Detect which cell encompasses the target text, then output its (X, Y) center coordinate. 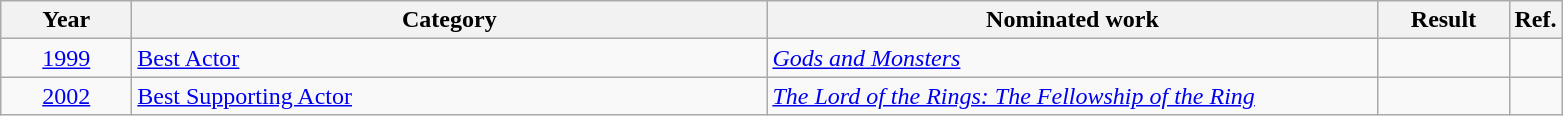
Year (66, 20)
Category (450, 20)
Nominated work (1072, 20)
The Lord of the Rings: The Fellowship of the Ring (1072, 96)
2002 (66, 96)
Gods and Monsters (1072, 58)
1999 (66, 58)
Ref. (1536, 20)
Result (1444, 20)
Best Actor (450, 58)
Best Supporting Actor (450, 96)
